Search for the cell housing the specified text and yield its (X, Y) center coordinate. 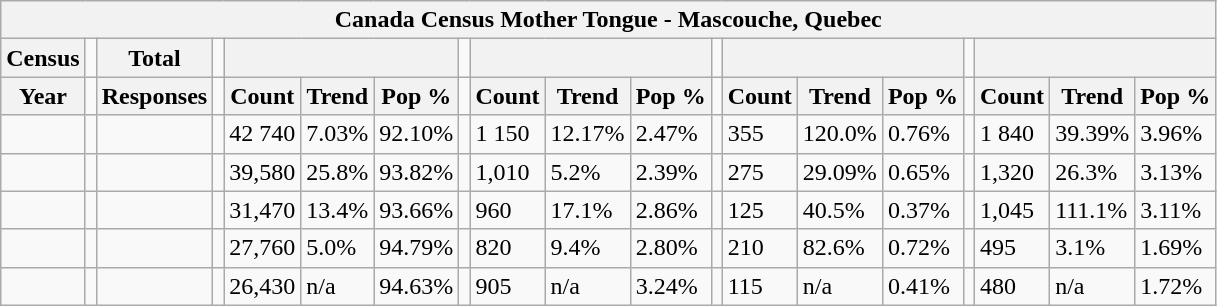
0.37% (922, 210)
40.5% (840, 210)
125 (760, 210)
1 150 (508, 134)
9.4% (588, 248)
3.24% (670, 286)
1,045 (1012, 210)
495 (1012, 248)
7.03% (338, 134)
93.66% (416, 210)
5.2% (588, 172)
Year (43, 96)
27,760 (262, 248)
39,580 (262, 172)
0.41% (922, 286)
3.96% (1176, 134)
93.82% (416, 172)
115 (760, 286)
210 (760, 248)
2.86% (670, 210)
26.3% (1092, 172)
3.1% (1092, 248)
Census (43, 58)
355 (760, 134)
2.47% (670, 134)
82.6% (840, 248)
25.8% (338, 172)
2.39% (670, 172)
39.39% (1092, 134)
1.72% (1176, 286)
0.65% (922, 172)
1,010 (508, 172)
275 (760, 172)
905 (508, 286)
5.0% (338, 248)
820 (508, 248)
120.0% (840, 134)
0.76% (922, 134)
29.09% (840, 172)
960 (508, 210)
1 840 (1012, 134)
2.80% (670, 248)
3.11% (1176, 210)
1.69% (1176, 248)
Canada Census Mother Tongue - Mascouche, Quebec (608, 20)
94.63% (416, 286)
Total (154, 58)
Responses (154, 96)
42 740 (262, 134)
92.10% (416, 134)
26,430 (262, 286)
480 (1012, 286)
0.72% (922, 248)
94.79% (416, 248)
31,470 (262, 210)
3.13% (1176, 172)
111.1% (1092, 210)
13.4% (338, 210)
1,320 (1012, 172)
17.1% (588, 210)
12.17% (588, 134)
